Return the [x, y] coordinate for the center point of the cell that contains the specified text.  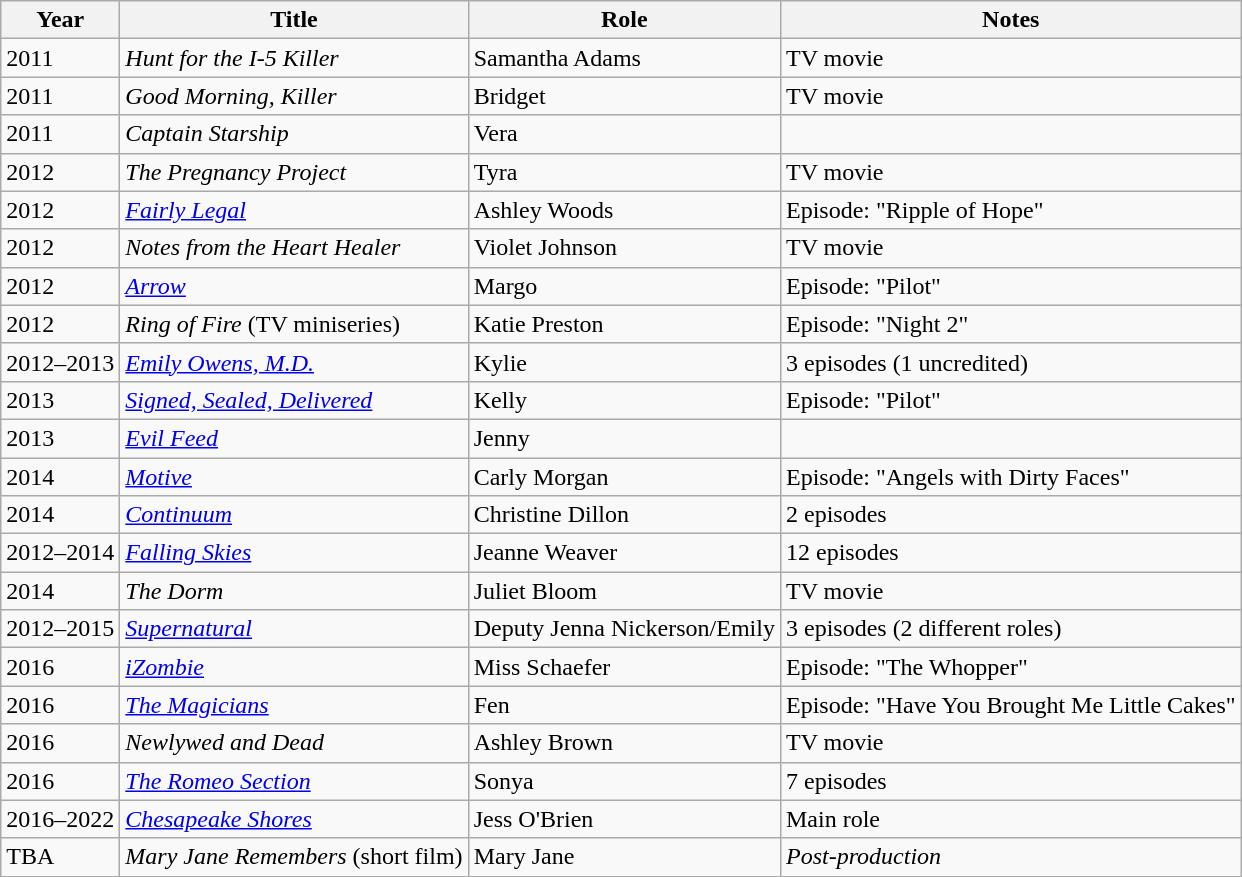
Hunt for the I-5 Killer [294, 58]
Fen [624, 705]
Episode: "Night 2" [1010, 324]
Role [624, 20]
Arrow [294, 286]
Falling Skies [294, 553]
Ashley Woods [624, 210]
Katie Preston [624, 324]
Christine Dillon [624, 515]
Title [294, 20]
Notes from the Heart Healer [294, 248]
Fairly Legal [294, 210]
Jenny [624, 438]
Episode: "Angels with Dirty Faces" [1010, 477]
7 episodes [1010, 781]
Good Morning, Killer [294, 96]
The Romeo Section [294, 781]
Ashley Brown [624, 743]
Main role [1010, 819]
2 episodes [1010, 515]
Continuum [294, 515]
Evil Feed [294, 438]
Supernatural [294, 629]
Samantha Adams [624, 58]
Episode: "Ripple of Hope" [1010, 210]
Captain Starship [294, 134]
3 episodes (2 different roles) [1010, 629]
Emily Owens, M.D. [294, 362]
Year [60, 20]
2012–2015 [60, 629]
12 episodes [1010, 553]
Kylie [624, 362]
Vera [624, 134]
Mary Jane [624, 857]
Sonya [624, 781]
Miss Schaefer [624, 667]
Chesapeake Shores [294, 819]
Post-production [1010, 857]
Notes [1010, 20]
Jeanne Weaver [624, 553]
Tyra [624, 172]
Bridget [624, 96]
Motive [294, 477]
Episode: "The Whopper" [1010, 667]
Episode: "Have You Brought Me Little Cakes" [1010, 705]
Mary Jane Remembers (short film) [294, 857]
Violet Johnson [624, 248]
The Dorm [294, 591]
Ring of Fire (TV miniseries) [294, 324]
Jess O'Brien [624, 819]
TBA [60, 857]
2012–2014 [60, 553]
Juliet Bloom [624, 591]
Kelly [624, 400]
Deputy Jenna Nickerson/Emily [624, 629]
3 episodes (1 uncredited) [1010, 362]
2016–2022 [60, 819]
The Magicians [294, 705]
iZombie [294, 667]
2012–2013 [60, 362]
Signed, Sealed, Delivered [294, 400]
Newlywed and Dead [294, 743]
Margo [624, 286]
The Pregnancy Project [294, 172]
Carly Morgan [624, 477]
